Scan for the cell matching the given text and deliver its (X, Y) coordinate at center. 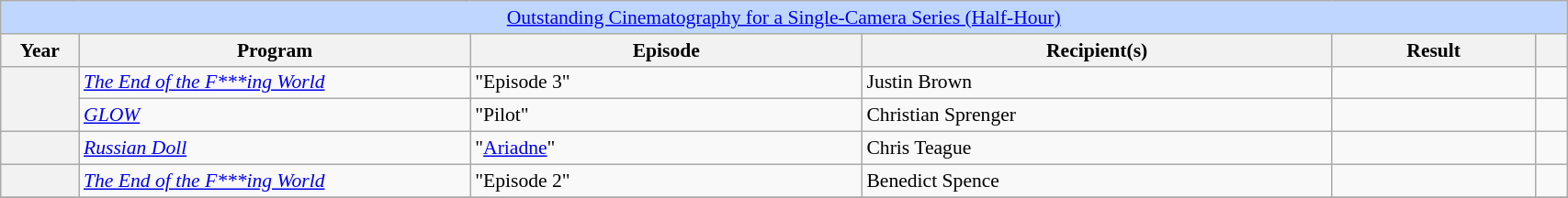
Program (275, 50)
Chris Teague (1097, 148)
"Pilot" (666, 115)
GLOW (275, 115)
Russian Doll (275, 148)
"Episode 3" (666, 82)
Result (1434, 50)
Benedict Spence (1097, 181)
Year (40, 50)
Justin Brown (1097, 82)
"Ariadne" (666, 148)
Episode (666, 50)
"Episode 2" (666, 181)
Christian Sprenger (1097, 115)
Recipient(s) (1097, 50)
Outstanding Cinematography for a Single-Camera Series (Half-Hour) (784, 17)
